Search for the cell housing the specified text and yield its (x, y) center coordinate. 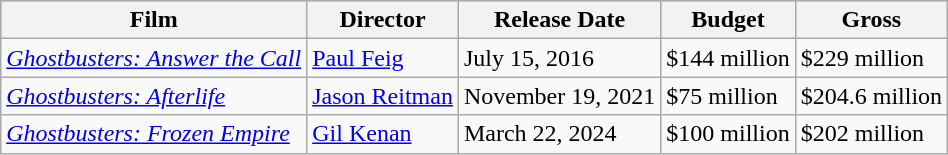
Gil Kenan (383, 134)
July 15, 2016 (559, 58)
Release Date (559, 20)
Jason Reitman (383, 96)
$75 million (728, 96)
Ghostbusters: Afterlife (154, 96)
Ghostbusters: Frozen Empire (154, 134)
Budget (728, 20)
$100 million (728, 134)
Director (383, 20)
$144 million (728, 58)
Gross (871, 20)
November 19, 2021 (559, 96)
$202 million (871, 134)
Paul Feig (383, 58)
March 22, 2024 (559, 134)
$204.6 million (871, 96)
Film (154, 20)
Ghostbusters: Answer the Call (154, 58)
$229 million (871, 58)
